Identify which cell holds the provided text, then report its (x, y) central coordinate. 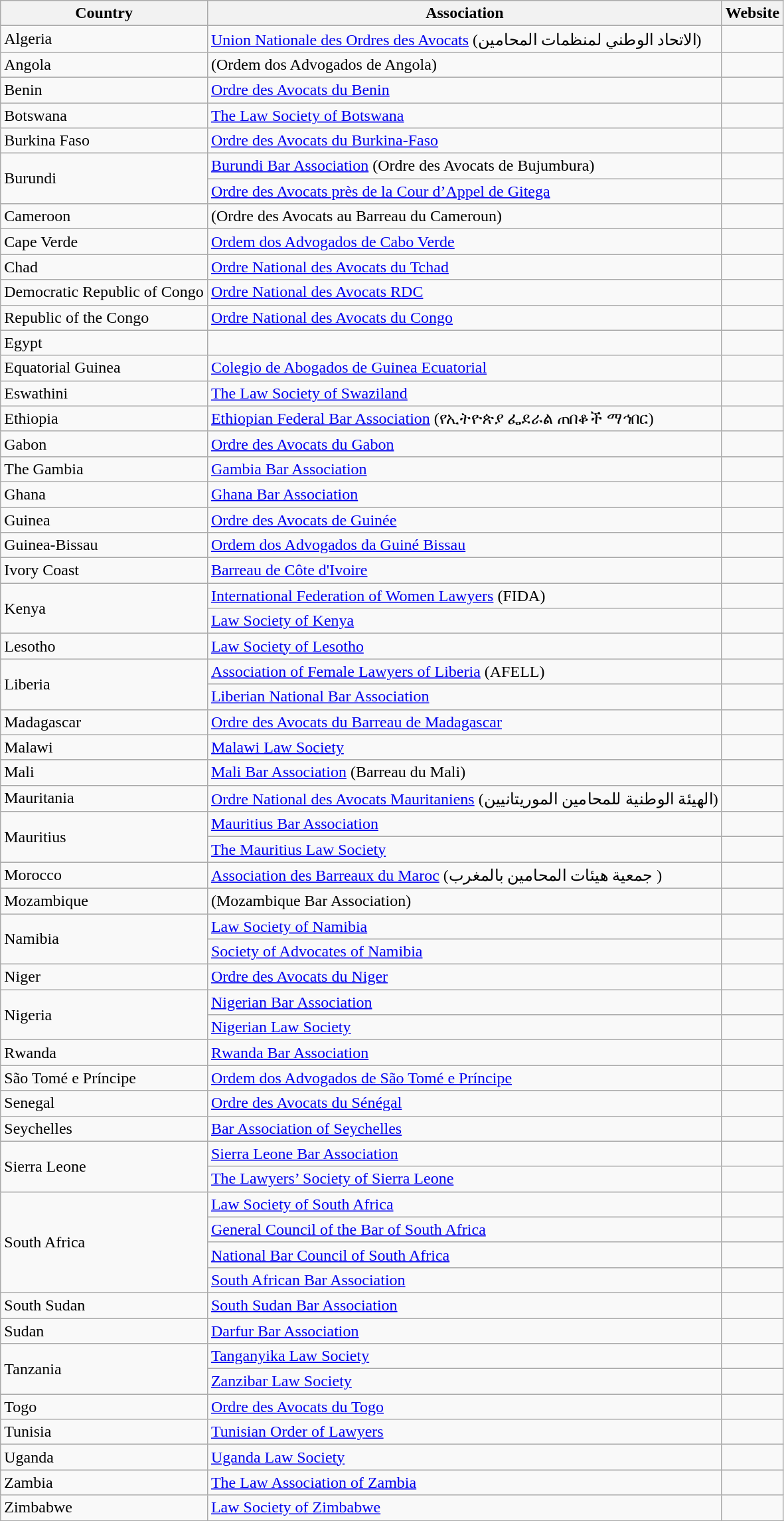
The Law Association of Zambia (465, 1482)
Ivory Coast (104, 571)
(Ordre des Avocats au Barreau du Cameroun) (465, 217)
South Sudan Bar Association (465, 1305)
Sierra Leone Bar Association (465, 1154)
Mozambique (104, 901)
Liberian National Bar Association (465, 697)
(Ordem dos Advogados de Angola) (465, 64)
Nigeria (104, 1015)
(Mozambique Bar Association) (465, 901)
Barreau de Côte d'Ivoire (465, 571)
Niger (104, 977)
Republic of the Congo (104, 317)
Ordre National des Avocats Mauritaniens (الهيئة الوطنية للمحامين الموريتانيين) (465, 798)
The Lawyers’ Society of Sierra Leone (465, 1179)
Ghana (104, 494)
Ordre des Avocats près de la Cour d’Appel de Gitega (465, 191)
Ordre National des Avocats du Congo (465, 317)
Cape Verde (104, 242)
Morocco (104, 875)
Guinea (104, 520)
Uganda (104, 1457)
Law Society of Lesotho (465, 646)
Ghana Bar Association (465, 494)
South Sudan (104, 1305)
Ordem dos Advogados de Cabo Verde (465, 242)
Burkina Faso (104, 141)
Mauritius (104, 837)
Senegal (104, 1103)
Lesotho (104, 646)
Malawi Law Society (465, 747)
Darfur Bar Association (465, 1330)
Nigerian Law Society (465, 1028)
Ordem dos Advogados de São Tomé e Príncipe (465, 1078)
Eswathini (104, 393)
Mauritania (104, 798)
Benin (104, 90)
Liberia (104, 684)
Ordre des Avocats du Sénégal (465, 1103)
Ordre des Avocats du Burkina-Faso (465, 141)
Ethiopia (104, 418)
Seychelles (104, 1128)
Botswana (104, 115)
Angola (104, 64)
Union Nationale des Ordres des Avocats (الاتحاد الوطني لمنظمات المحامين) (465, 39)
National Bar Council of South Africa (465, 1255)
Togo (104, 1407)
The Gambia (104, 469)
Bar Association of Seychelles (465, 1128)
General Council of the Bar of South Africa (465, 1229)
Association (465, 13)
Chad (104, 267)
Ethiopian Federal Bar Association (የኢትዮጵያ ፌደራል ጠበቆች ማኅበር) (465, 418)
Tunisia (104, 1432)
Gambia Bar Association (465, 469)
Burundi Bar Association (Ordre des Avocats de Bujumbura) (465, 166)
The Law Society of Swaziland (465, 393)
Ordre National des Avocats RDC (465, 292)
Burundi (104, 179)
Zanzibar Law Society (465, 1382)
Gabon (104, 444)
Ordre des Avocats du Togo (465, 1407)
Kenya (104, 608)
The Law Society of Botswana (465, 115)
Ordre National des Avocats du Tchad (465, 267)
Ordre des Avocats de Guinée (465, 520)
Ordre des Avocats du Gabon (465, 444)
Nigerian Bar Association (465, 1002)
Country (104, 13)
Rwanda Bar Association (465, 1053)
Society of Advocates of Namibia (465, 952)
Malawi (104, 747)
Mauritius Bar Association (465, 824)
Association des Barreaux du Maroc (جمعية هيئات المحامين بالمغرب ) (465, 875)
Tanzania (104, 1369)
Ordem dos Advogados da Guiné Bissau (465, 545)
Tunisian Order of Lawyers (465, 1432)
Democratic Republic of Congo (104, 292)
International Federation of Women Lawyers (FIDA) (465, 596)
Rwanda (104, 1053)
Law Society of Zimbabwe (465, 1508)
Colegio de Abogados de Guinea Ecuatorial (465, 368)
South Africa (104, 1242)
Mali Bar Association (Barreau du Mali) (465, 772)
Sierra Leone (104, 1166)
Zambia (104, 1482)
Cameroon (104, 217)
Website (752, 13)
Tanganyika Law Society (465, 1356)
Law Society of Kenya (465, 621)
Uganda Law Society (465, 1457)
Association of Female Lawyers of Liberia (AFELL) (465, 671)
Law Society of South Africa (465, 1204)
Equatorial Guinea (104, 368)
Zimbabwe (104, 1508)
Egypt (104, 343)
South African Bar Association (465, 1280)
Namibia (104, 939)
Ordre des Avocats du Barreau de Madagascar (465, 722)
Guinea-Bissau (104, 545)
São Tomé e Príncipe (104, 1078)
Mali (104, 772)
The Mauritius Law Society (465, 850)
Law Society of Namibia (465, 927)
Ordre des Avocats du Benin (465, 90)
Ordre des Avocats du Niger (465, 977)
Sudan (104, 1330)
Madagascar (104, 722)
Algeria (104, 39)
